For the text-containing cell, return its midpoint in [X, Y] coordinate format. 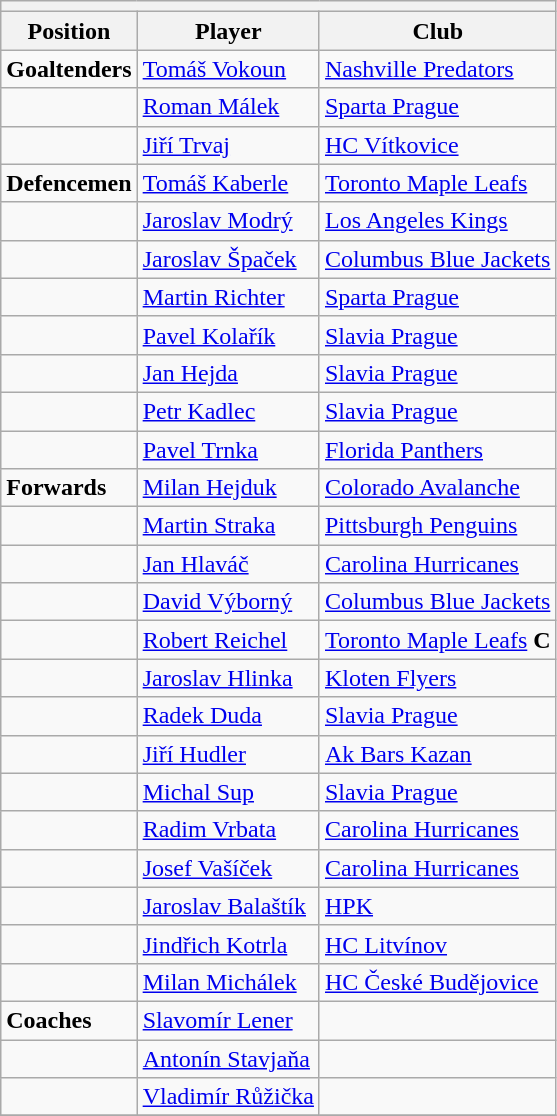
HC Vítkovice [438, 145]
Robert Reichel [228, 640]
Jiří Trvaj [228, 145]
Radek Duda [228, 716]
Pavel Trnka [228, 449]
Florida Panthers [438, 449]
Jiří Hudler [228, 754]
Toronto Maple Leafs [438, 183]
Antonín Stavjaňa [228, 1059]
HC České Budějovice [438, 982]
Goaltenders [69, 69]
Player [228, 31]
Martin Richter [228, 297]
Kloten Flyers [438, 678]
Radim Vrbata [228, 830]
Milan Michálek [228, 982]
Jan Hejda [228, 373]
Martin Straka [228, 526]
Forwards [69, 488]
Jan Hlaváč [228, 564]
Jaroslav Špaček [228, 259]
Pavel Kolařík [228, 335]
Milan Hejduk [228, 488]
Position [69, 31]
HC Litvínov [438, 944]
Los Angeles Kings [438, 221]
Michal Sup [228, 792]
Jindřich Kotrla [228, 944]
Petr Kadlec [228, 411]
David Výborný [228, 602]
Colorado Avalanche [438, 488]
Josef Vašíček [228, 868]
Roman Málek [228, 107]
Defencemen [69, 183]
Coaches [69, 1020]
HPK [438, 906]
Vladimír Růžička [228, 1097]
Jaroslav Balaštík [228, 906]
Jaroslav Modrý [228, 221]
Club [438, 31]
Toronto Maple Leafs C [438, 640]
Ak Bars Kazan [438, 754]
Tomáš Vokoun [228, 69]
Slavomír Lener [228, 1020]
Pittsburgh Penguins [438, 526]
Jaroslav Hlinka [228, 678]
Nashville Predators [438, 69]
Tomáš Kaberle [228, 183]
